Extract the (x, y) coordinate from the center of the cell holding the provided text.  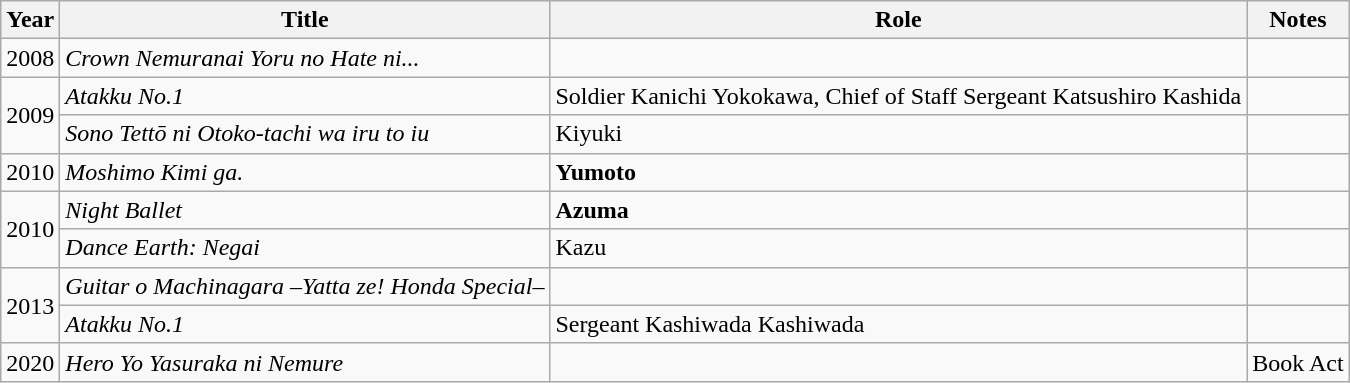
Soldier Kanichi Yokokawa, Chief of Staff Sergeant Katsushiro Kashida (898, 96)
Night Ballet (305, 210)
2008 (30, 58)
Year (30, 20)
Guitar o Machinagara –Yatta ze! Honda Special– (305, 286)
Sono Tettō ni Otoko-tachi wa iru to iu (305, 134)
Dance Earth: Negai (305, 248)
Kazu (898, 248)
Notes (1298, 20)
Role (898, 20)
Kiyuki (898, 134)
Hero Yo Yasuraka ni Nemure (305, 362)
2020 (30, 362)
Azuma (898, 210)
2013 (30, 305)
Crown Nemuranai Yoru no Hate ni... (305, 58)
2009 (30, 115)
Moshimo Kimi ga. (305, 172)
Book Act (1298, 362)
Sergeant Kashiwada Kashiwada (898, 324)
Title (305, 20)
Yumoto (898, 172)
